Output the (x, y) coordinate of the center of the cell containing the given text.  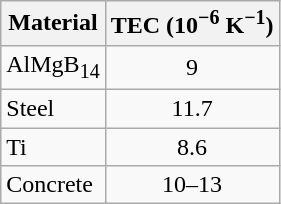
10–13 (192, 185)
TEC (10−6 K−1) (192, 24)
AlMgB14 (53, 67)
Concrete (53, 185)
8.6 (192, 147)
Ti (53, 147)
Steel (53, 109)
11.7 (192, 109)
9 (192, 67)
Material (53, 24)
